Find where the given text appears and provide that cell's center as (x, y) coordinate. 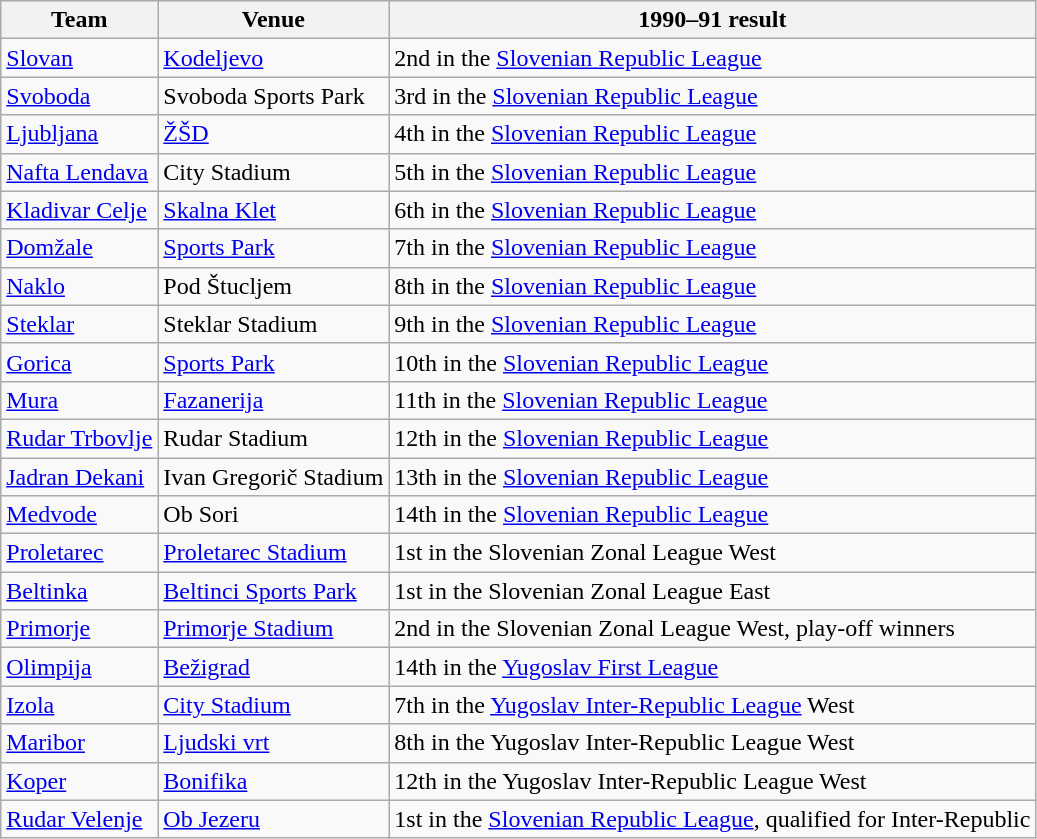
Rudar Stadium (274, 438)
Pod Štucljem (274, 286)
Fazanerija (274, 400)
5th in the Slovenian Republic League (712, 172)
11th in the Slovenian Republic League (712, 400)
Nafta Lendava (80, 172)
8th in the Slovenian Republic League (712, 286)
Ljudski vrt (274, 743)
1990–91 result (712, 20)
Maribor (80, 743)
3rd in the Slovenian Republic League (712, 96)
Ob Jezeru (274, 819)
Domžale (80, 248)
Bežigrad (274, 667)
Beltinci Sports Park (274, 591)
Izola (80, 705)
9th in the Slovenian Republic League (712, 324)
12th in the Slovenian Republic League (712, 438)
Mura (80, 400)
Koper (80, 781)
2nd in the Slovenian Zonal League West, play-off winners (712, 629)
Team (80, 20)
1st in the Slovenian Republic League, qualified for Inter-Republic (712, 819)
Naklo (80, 286)
Kladivar Celje (80, 210)
Primorje Stadium (274, 629)
Jadran Dekani (80, 477)
Slovan (80, 58)
ŽŠD (274, 134)
Skalna Klet (274, 210)
Ob Sori (274, 515)
Olimpija (80, 667)
Ivan Gregorič Stadium (274, 477)
4th in the Slovenian Republic League (712, 134)
6th in the Slovenian Republic League (712, 210)
Rudar Trbovlje (80, 438)
13th in the Slovenian Republic League (712, 477)
Svoboda Sports Park (274, 96)
Proletarec (80, 553)
Beltinka (80, 591)
10th in the Slovenian Republic League (712, 362)
Medvode (80, 515)
Steklar (80, 324)
7th in the Yugoslav Inter-Republic League West (712, 705)
1st in the Slovenian Zonal League East (712, 591)
Bonifika (274, 781)
Svoboda (80, 96)
Proletarec Stadium (274, 553)
2nd in the Slovenian Republic League (712, 58)
1st in the Slovenian Zonal League West (712, 553)
Steklar Stadium (274, 324)
12th in the Yugoslav Inter-Republic League West (712, 781)
14th in the Yugoslav First League (712, 667)
Gorica (80, 362)
Kodeljevo (274, 58)
Rudar Velenje (80, 819)
7th in the Slovenian Republic League (712, 248)
Venue (274, 20)
8th in the Yugoslav Inter-Republic League West (712, 743)
Ljubljana (80, 134)
14th in the Slovenian Republic League (712, 515)
Primorje (80, 629)
